Determine the [X, Y] coordinate at the center of the cell enclosing the given text.  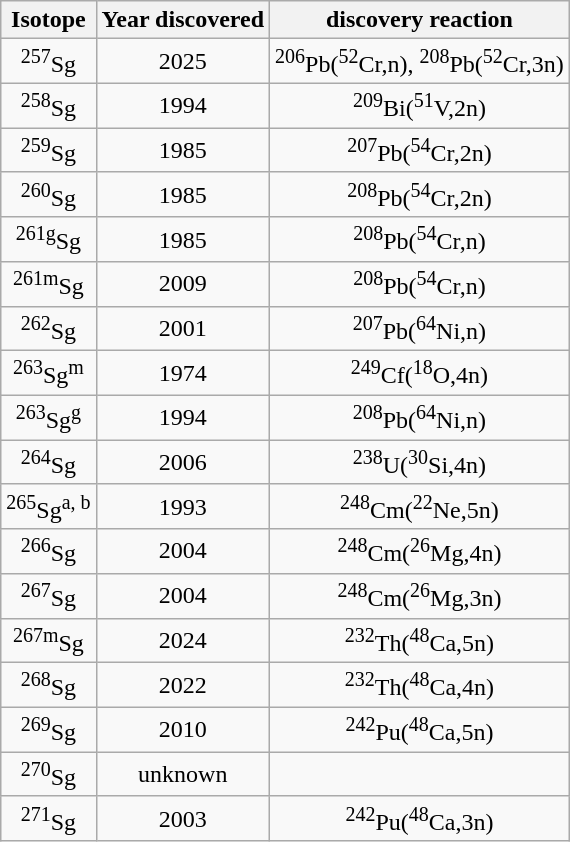
1993 [182, 506]
259Sg [48, 150]
208Pb(54Cr,2n) [420, 194]
249Cf(18O,4n) [420, 374]
263Sgg [48, 418]
263Sgm [48, 374]
266Sg [48, 552]
267Sg [48, 596]
238U(30Si,4n) [420, 462]
unknown [182, 774]
2010 [182, 730]
267mSg [48, 640]
2001 [182, 328]
2025 [182, 62]
257Sg [48, 62]
207Pb(64Ni,n) [420, 328]
Year discovered [182, 20]
270Sg [48, 774]
1974 [182, 374]
261gSg [48, 240]
discovery reaction [420, 20]
2024 [182, 640]
2003 [182, 818]
209Bi(51V,2n) [420, 106]
271Sg [48, 818]
232Th(48Ca,4n) [420, 686]
Isotope [48, 20]
232Th(48Ca,5n) [420, 640]
207Pb(54Cr,2n) [420, 150]
206Pb(52Cr,n), 208Pb(52Cr,3n) [420, 62]
264Sg [48, 462]
248Cm(26Mg,3n) [420, 596]
268Sg [48, 686]
269Sg [48, 730]
261mSg [48, 284]
242Pu(48Ca,3n) [420, 818]
2022 [182, 686]
258Sg [48, 106]
262Sg [48, 328]
265Sga, b [48, 506]
260Sg [48, 194]
208Pb(64Ni,n) [420, 418]
248Cm(26Mg,4n) [420, 552]
242Pu(48Ca,5n) [420, 730]
248Cm(22Ne,5n) [420, 506]
2006 [182, 462]
2009 [182, 284]
